Pinpoint the cell where the given text exists, returning its (x, y) midpoint coordinate. 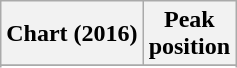
Chart (2016) (72, 34)
Peakposition (189, 34)
